Provide the [X, Y] coordinate of the cell's center where the given text is located.  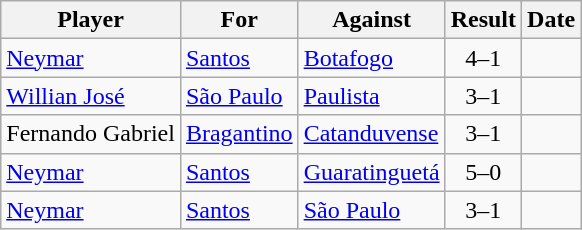
For [239, 20]
Fernando Gabriel [91, 134]
4–1 [483, 58]
Result [483, 20]
Botafogo [372, 58]
Willian José [91, 96]
Against [372, 20]
Catanduvense [372, 134]
Bragantino [239, 134]
Paulista [372, 96]
5–0 [483, 172]
Player [91, 20]
Guaratinguetá [372, 172]
Date [552, 20]
